Return the [x, y] coordinate for the center point of the cell that contains the specified text.  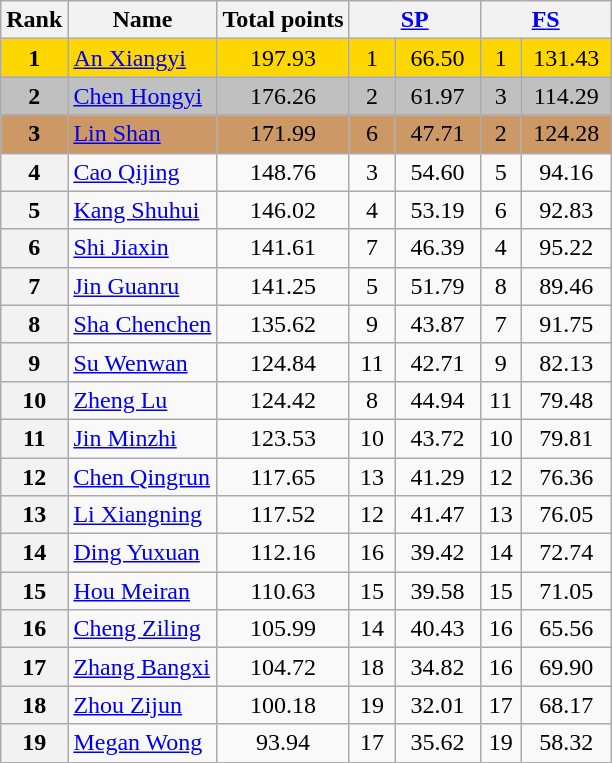
44.94 [438, 400]
Su Wenwan [142, 362]
124.84 [283, 362]
100.18 [283, 705]
Zhou Zijun [142, 705]
Jin Minzhi [142, 438]
148.76 [283, 172]
Zhang Bangxi [142, 667]
43.72 [438, 438]
105.99 [283, 629]
66.50 [438, 58]
68.17 [566, 705]
Zheng Lu [142, 400]
39.58 [438, 591]
124.28 [566, 134]
Ding Yuxuan [142, 553]
176.26 [283, 96]
SP [414, 20]
76.36 [566, 477]
104.72 [283, 667]
An Xiangyi [142, 58]
92.83 [566, 210]
35.62 [438, 743]
146.02 [283, 210]
Chen Qingrun [142, 477]
46.39 [438, 248]
Sha Chenchen [142, 324]
79.48 [566, 400]
61.97 [438, 96]
135.62 [283, 324]
Total points [283, 20]
FS [546, 20]
94.16 [566, 172]
141.25 [283, 286]
53.19 [438, 210]
Megan Wong [142, 743]
40.43 [438, 629]
112.16 [283, 553]
Name [142, 20]
32.01 [438, 705]
Hou Meiran [142, 591]
123.53 [283, 438]
51.79 [438, 286]
93.94 [283, 743]
89.46 [566, 286]
76.05 [566, 515]
Li Xiangning [142, 515]
79.81 [566, 438]
197.93 [283, 58]
95.22 [566, 248]
Shi Jiaxin [142, 248]
71.05 [566, 591]
65.56 [566, 629]
Rank [34, 20]
39.42 [438, 553]
Chen Hongyi [142, 96]
131.43 [566, 58]
54.60 [438, 172]
Jin Guanru [142, 286]
42.71 [438, 362]
72.74 [566, 553]
43.87 [438, 324]
117.52 [283, 515]
110.63 [283, 591]
47.71 [438, 134]
Lin Shan [142, 134]
82.13 [566, 362]
Cao Qijing [142, 172]
Kang Shuhui [142, 210]
69.90 [566, 667]
41.29 [438, 477]
124.42 [283, 400]
58.32 [566, 743]
171.99 [283, 134]
117.65 [283, 477]
Cheng Ziling [142, 629]
91.75 [566, 324]
141.61 [283, 248]
34.82 [438, 667]
41.47 [438, 515]
114.29 [566, 96]
